Extract the [x, y] coordinate from the center of the cell holding the provided text.  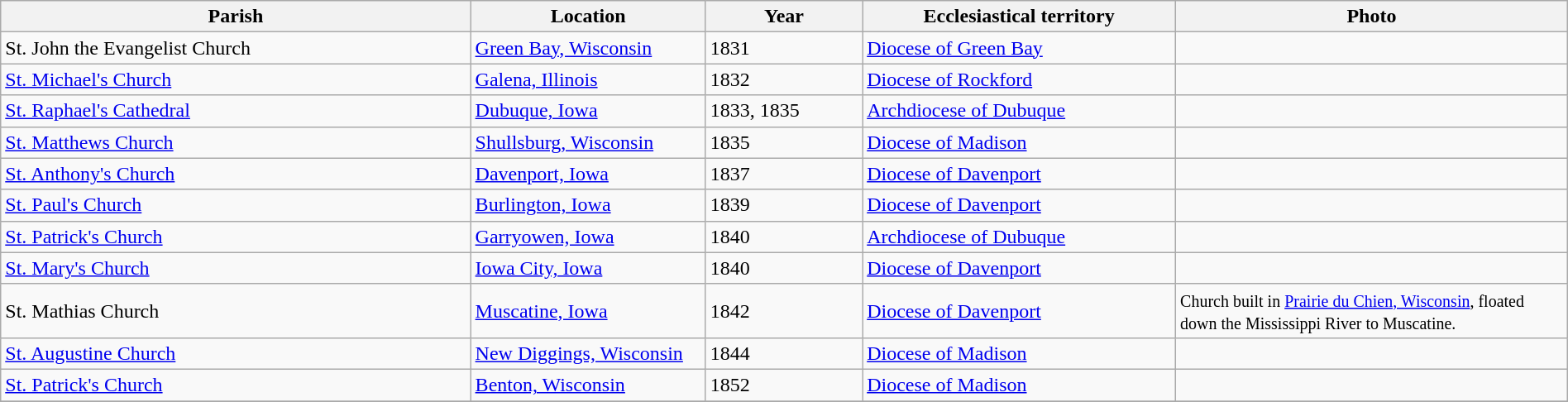
St. Matthews Church [236, 142]
Location [588, 17]
Dubuque, Iowa [588, 111]
Diocese of Green Bay [1019, 48]
Muscatine, Iowa [588, 311]
Iowa City, Iowa [588, 268]
Photo [1372, 17]
St. Michael's Church [236, 79]
1852 [784, 385]
Diocese of Rockford [1019, 79]
Garryowen, Iowa [588, 237]
1832 [784, 79]
Year [784, 17]
1837 [784, 174]
1833, 1835 [784, 111]
1835 [784, 142]
1839 [784, 205]
St. Anthony's Church [236, 174]
Ecclesiastical territory [1019, 17]
St. Mathias Church [236, 311]
Green Bay, Wisconsin [588, 48]
Church built in Prairie du Chien, Wisconsin, floated down the Mississippi River to Muscatine. [1372, 311]
Burlington, Iowa [588, 205]
Benton, Wisconsin [588, 385]
New Diggings, Wisconsin [588, 353]
1842 [784, 311]
St. Mary's Church [236, 268]
St. John the Evangelist Church [236, 48]
Galena, Illinois [588, 79]
St. Augustine Church [236, 353]
1844 [784, 353]
St. Raphael's Cathedral [236, 111]
Davenport, Iowa [588, 174]
Parish [236, 17]
St. Paul's Church [236, 205]
Shullsburg, Wisconsin [588, 142]
1831 [784, 48]
